Scan for the cell matching the given text and deliver its [X, Y] coordinate at center. 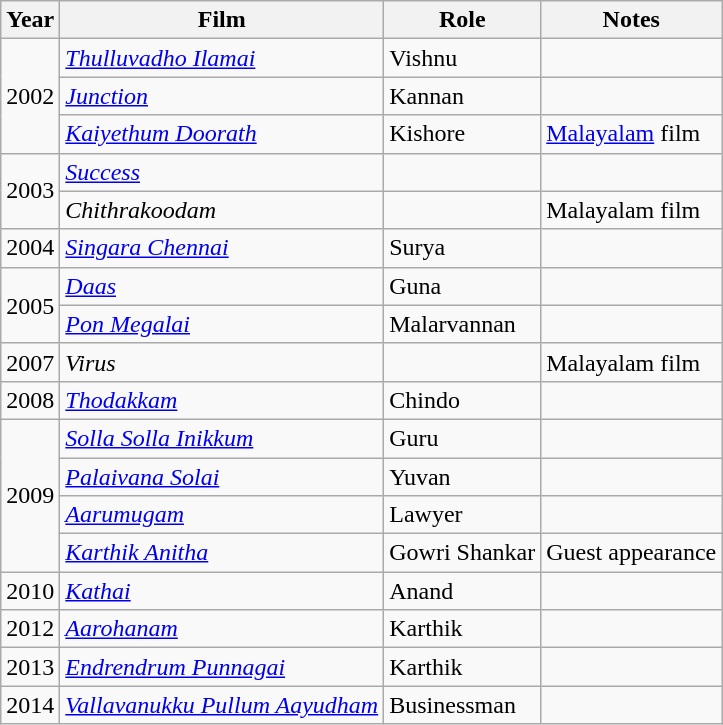
Lawyer [462, 515]
Chithrakoodam [222, 210]
Yuvan [462, 477]
Junction [222, 96]
2003 [30, 191]
2009 [30, 495]
Thodakkam [222, 400]
2013 [30, 667]
Solla Solla Inikkum [222, 438]
Palaivana Solai [222, 477]
Karthik Anitha [222, 553]
Guna [462, 286]
2012 [30, 629]
Vallavanukku Pullum Aayudham [222, 705]
Virus [222, 362]
Pon Megalai [222, 324]
Surya [462, 248]
Kathai [222, 591]
Role [462, 20]
Year [30, 20]
Guest appearance [632, 553]
2004 [30, 248]
Kannan [462, 96]
Malarvannan [462, 324]
Guru [462, 438]
Aarumugam [222, 515]
2008 [30, 400]
2005 [30, 305]
Kishore [462, 134]
Anand [462, 591]
Thulluvadho Ilamai [222, 58]
Singara Chennai [222, 248]
Chindo [462, 400]
2010 [30, 591]
Notes [632, 20]
Aarohanam [222, 629]
Kaiyethum Doorath [222, 134]
Film [222, 20]
Endrendrum Punnagai [222, 667]
Success [222, 172]
2014 [30, 705]
Gowri Shankar [462, 553]
Businessman [462, 705]
Vishnu [462, 58]
Daas [222, 286]
2002 [30, 96]
2007 [30, 362]
